Detect which cell encompasses the target text, then output its (x, y) center coordinate. 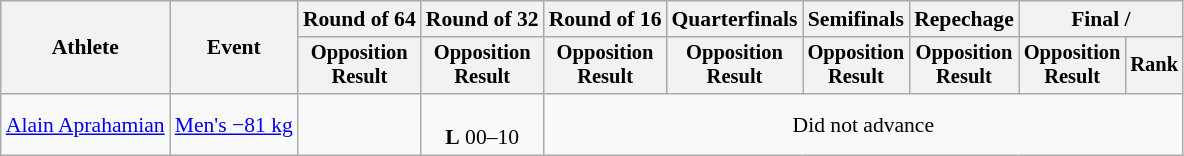
Round of 16 (606, 19)
Final / (1101, 19)
Quarterfinals (735, 19)
Round of 64 (360, 19)
L 00–10 (482, 124)
Did not advance (864, 124)
Athlete (86, 48)
Event (234, 48)
Semifinals (856, 19)
Rank (1154, 66)
Repechage (964, 19)
Round of 32 (482, 19)
Men's −81 kg (234, 124)
Alain Aprahamian (86, 124)
